From the cell containing the given text, extract its center point as (X, Y) coordinate. 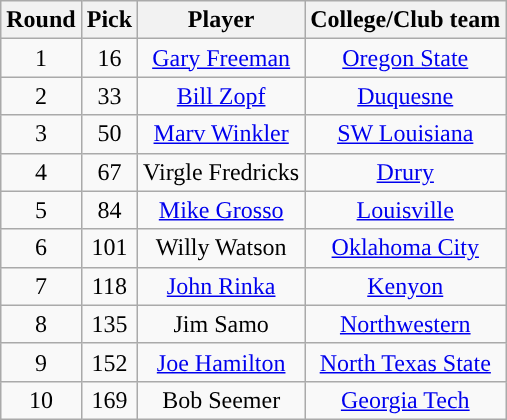
152 (109, 362)
Jim Samo (222, 324)
Round (41, 20)
5 (41, 210)
50 (109, 134)
Joe Hamilton (222, 362)
101 (109, 248)
33 (109, 96)
135 (109, 324)
16 (109, 58)
7 (41, 286)
Marv Winkler (222, 134)
College/Club team (406, 20)
Duquesne (406, 96)
4 (41, 172)
10 (41, 400)
1 (41, 58)
118 (109, 286)
Georgia Tech (406, 400)
9 (41, 362)
North Texas State (406, 362)
SW Louisiana (406, 134)
Louisville (406, 210)
Gary Freeman (222, 58)
John Rinka (222, 286)
Oregon State (406, 58)
Player (222, 20)
Bill Zopf (222, 96)
Kenyon (406, 286)
Pick (109, 20)
Willy Watson (222, 248)
Drury (406, 172)
Virgle Fredricks (222, 172)
Oklahoma City (406, 248)
84 (109, 210)
2 (41, 96)
8 (41, 324)
3 (41, 134)
Northwestern (406, 324)
67 (109, 172)
169 (109, 400)
6 (41, 248)
Mike Grosso (222, 210)
Bob Seemer (222, 400)
